Capture the cell that displays the provided text and extract its (X, Y) central coordinate. 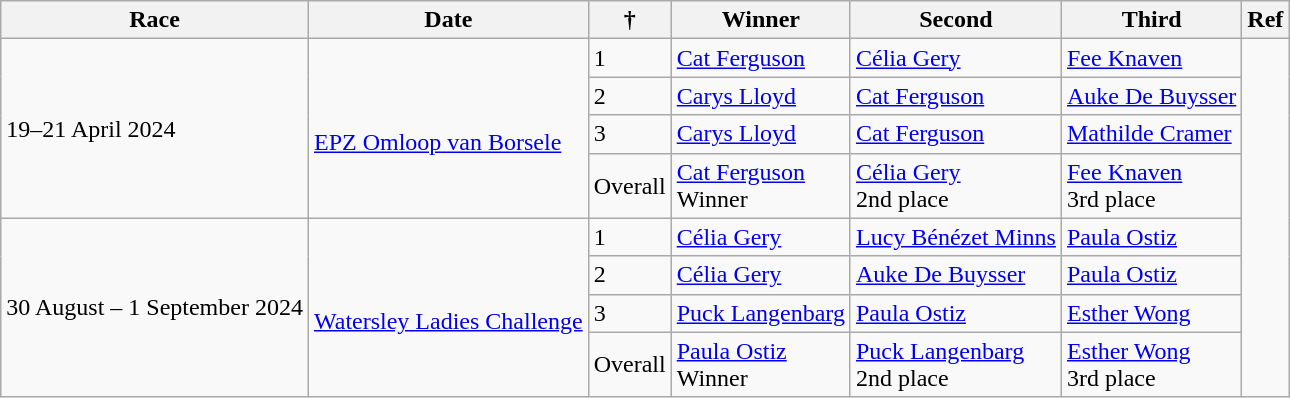
Puck Langenbarg (760, 313)
Esther Wong3rd place (1151, 364)
Ref (1266, 20)
Fee Knaven (1151, 58)
Célia Gery2nd place (956, 186)
Lucy Bénézet Minns (956, 237)
Fee Knaven3rd place (1151, 186)
Esther Wong (1151, 313)
Cat FergusonWinner (760, 186)
Race (155, 20)
Mathilde Cramer (1151, 134)
Third (1151, 20)
Date (448, 20)
Second (956, 20)
Paula OstizWinner (760, 364)
† (630, 20)
Winner (760, 20)
EPZ Omloop van Borsele (448, 128)
19–21 April 2024 (155, 128)
30 August – 1 September 2024 (155, 308)
Puck Langenbarg2nd place (956, 364)
Watersley Ladies Challenge (448, 308)
